Provide the [X, Y] coordinate of the cell's center where the given text is located.  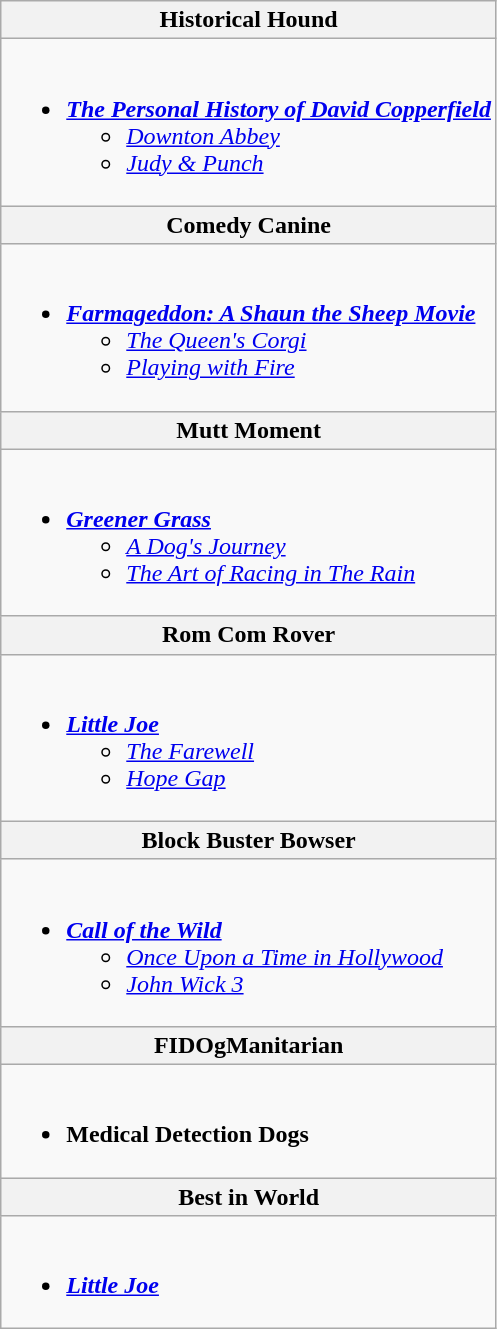
FIDOgManitarian [249, 1045]
Comedy Canine [249, 225]
Mutt Moment [249, 430]
Little JoeThe FarewellHope Gap [249, 738]
Rom Com Rover [249, 635]
Block Buster Bowser [249, 840]
Medical Detection Dogs [249, 1120]
Historical Hound [249, 20]
Greener GrassA Dog's JourneyThe Art of Racing in The Rain [249, 532]
Best in World [249, 1197]
Farmageddon: A Shaun the Sheep MovieThe Queen's CorgiPlaying with Fire [249, 328]
The Personal History of David CopperfieldDownton AbbeyJudy & Punch [249, 122]
Little Joe [249, 1272]
Call of the WildOnce Upon a Time in HollywoodJohn Wick 3 [249, 942]
